Locate the cell with the specified text and output its [X, Y] center coordinate. 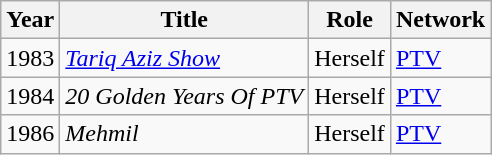
1986 [30, 134]
Tariq Aziz Show [184, 58]
1983 [30, 58]
20 Golden Years Of PTV [184, 96]
Title [184, 20]
Mehmil [184, 134]
Role [350, 20]
Network [440, 20]
Year [30, 20]
1984 [30, 96]
